Pinpoint the cell where the given text exists, returning its (X, Y) midpoint coordinate. 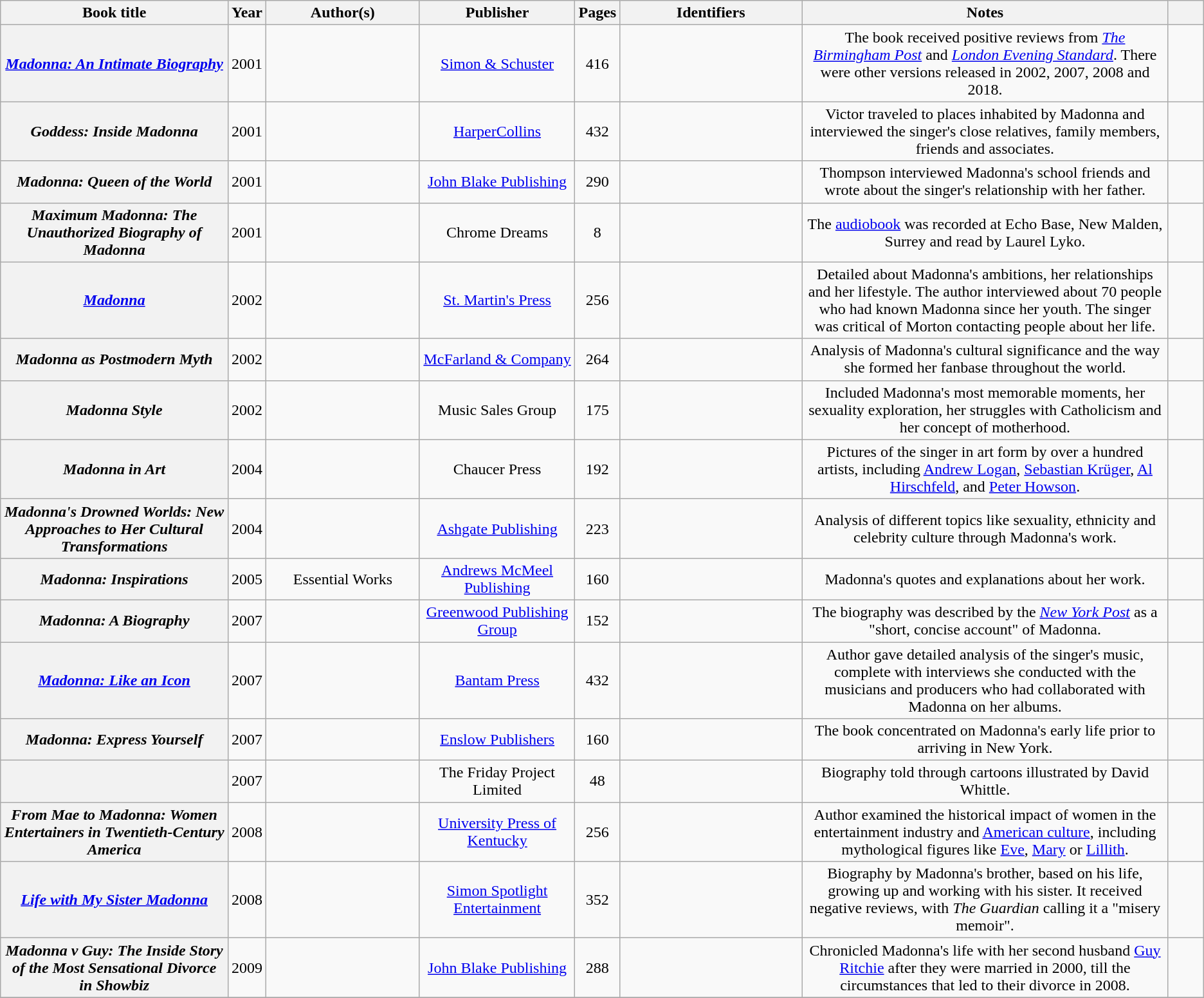
McFarland & Company (497, 359)
Publisher (497, 13)
Madonna: An Intimate Biography (114, 63)
Madonna (114, 300)
Pictures of the singer in art form by over a hundred artists, including Andrew Logan, Sebastian Krüger, Al Hirschfeld, and Peter Howson. (985, 469)
Andrews McMeel Publishing (497, 579)
352 (597, 900)
St. Martin's Press (497, 300)
Analysis of Madonna's cultural significance and the way she formed her fanbase throughout the world. (985, 359)
Madonna: Queen of the World (114, 181)
Identifiers (711, 13)
Book title (114, 13)
Madonna: Express Yourself (114, 740)
152 (597, 620)
2005 (247, 579)
290 (597, 181)
HarperCollins (497, 131)
Simon Spotlight Entertainment (497, 900)
The biography was described by the New York Post as a "short, concise account" of Madonna. (985, 620)
Pages (597, 13)
Madonna as Postmodern Myth (114, 359)
Greenwood Publishing Group (497, 620)
Chaucer Press (497, 469)
Ashgate Publishing (497, 528)
Madonna v Guy: The Inside Story of the Most Sensational Divorce in Showbiz (114, 968)
University Press of Kentucky (497, 832)
223 (597, 528)
192 (597, 469)
Madonna: A Biography (114, 620)
Essential Works (343, 579)
Bantam Press (497, 681)
Goddess: Inside Madonna (114, 131)
Madonna's Drowned Worlds: New Approaches to Her Cultural Transformations (114, 528)
The Friday Project Limited (497, 781)
Victor traveled to places inhabited by Madonna and interviewed the singer's close relatives, family members, friends and associates. (985, 131)
264 (597, 359)
Madonna's quotes and explanations about her work. (985, 579)
Analysis of different topics like sexuality, ethnicity and celebrity culture through Madonna's work. (985, 528)
Madonna: Like an Icon (114, 681)
Thompson interviewed Madonna's school friends and wrote about the singer's relationship with her father. (985, 181)
2009 (247, 968)
48 (597, 781)
288 (597, 968)
From Mae to Madonna: Women Entertainers in Twentieth-Century America (114, 832)
Simon & Schuster (497, 63)
Year (247, 13)
Notes (985, 13)
175 (597, 410)
Madonna in Art (114, 469)
Author(s) (343, 13)
Life with My Sister Madonna (114, 900)
Chrome Dreams (497, 232)
Biography told through cartoons illustrated by David Whittle. (985, 781)
The book concentrated on Madonna's early life prior to arriving in New York. (985, 740)
The audiobook was recorded at Echo Base, New Malden, Surrey and read by Laurel Lyko. (985, 232)
Music Sales Group (497, 410)
8 (597, 232)
416 (597, 63)
Enslow Publishers (497, 740)
Madonna Style (114, 410)
Maximum Madonna: The Unauthorized Biography of Madonna (114, 232)
Madonna: Inspirations (114, 579)
Included Madonna's most memorable moments, her sexuality exploration, her struggles with Catholicism and her concept of motherhood. (985, 410)
